From the cell containing the given text, extract its center point as (x, y) coordinate. 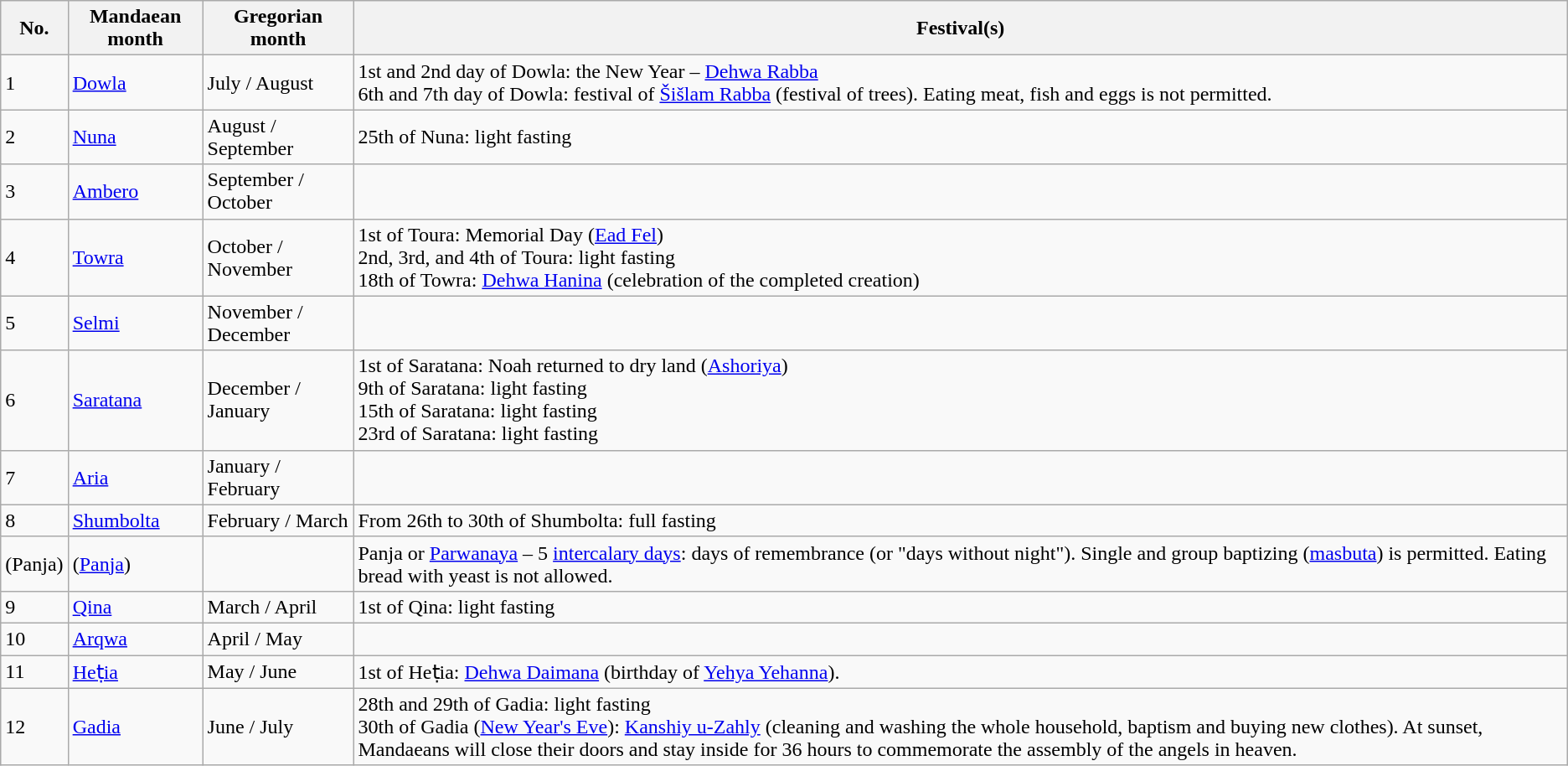
12 (34, 727)
6 (34, 401)
Dowla (136, 82)
Gadia (136, 727)
10 (34, 639)
8 (34, 520)
7 (34, 478)
Shumbolta (136, 520)
Heṭia (136, 672)
1st of Heṭia: Dehwa Daimana (birthday of Yehya Yehanna). (960, 672)
Qina (136, 607)
From 26th to 30th of Shumbolta: full fasting (960, 520)
Gregorian month (278, 28)
April / May (278, 639)
August / September (278, 137)
25th of Nuna: light fasting (960, 137)
Towra (136, 257)
1st of Saratana: Noah returned to dry land (Ashoriya)9th of Saratana: light fasting15th of Saratana: light fasting23rd of Saratana: light fasting (960, 401)
No. (34, 28)
3 (34, 191)
November / December (278, 323)
Saratana (136, 401)
2 (34, 137)
Festival(s) (960, 28)
11 (34, 672)
5 (34, 323)
May / June (278, 672)
January / February (278, 478)
September / October (278, 191)
Mandaean month (136, 28)
Arqwa (136, 639)
Nuna (136, 137)
February / March (278, 520)
June / July (278, 727)
Selmi (136, 323)
Aria (136, 478)
July / August (278, 82)
1 (34, 82)
1st of Toura: Memorial Day (Ead Fel)2nd, 3rd, and 4th of Toura: light fasting18th of Towra: Dehwa Hanina (celebration of the completed creation) (960, 257)
1st of Qina: light fasting (960, 607)
4 (34, 257)
9 (34, 607)
October / November (278, 257)
Ambero (136, 191)
December / January (278, 401)
March / April (278, 607)
